Capture the cell that displays the provided text and extract its (X, Y) central coordinate. 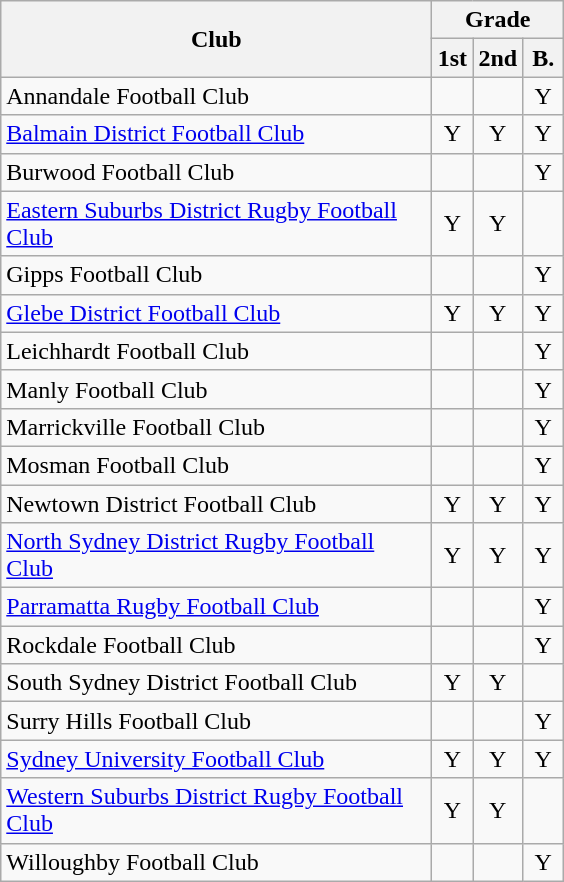
Rockdale Football Club (216, 645)
Annandale Football Club (216, 96)
B. (544, 58)
1st (452, 58)
Glebe District Football Club (216, 313)
Marrickville Football Club (216, 427)
Mosman Football Club (216, 465)
North Sydney District Rugby Football Club (216, 556)
Sydney University Football Club (216, 759)
Parramatta Rugby Football Club (216, 607)
Balmain District Football Club (216, 134)
Eastern Suburbs District Rugby Football Club (216, 224)
South Sydney District Football Club (216, 683)
2nd (498, 58)
Grade (498, 20)
Surry Hills Football Club (216, 721)
Willoughby Football Club (216, 862)
Club (216, 39)
Burwood Football Club (216, 172)
Gipps Football Club (216, 275)
Newtown District Football Club (216, 503)
Western Suburbs District Rugby Football Club (216, 810)
Leichhardt Football Club (216, 351)
Manly Football Club (216, 389)
